Locate the cell with the specified text and output its [x, y] center coordinate. 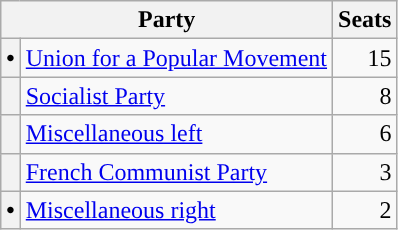
Union for a Popular Movement [176, 58]
Seats [365, 20]
Miscellaneous left [176, 134]
Socialist Party [176, 96]
8 [365, 96]
2 [365, 210]
15 [365, 58]
French Communist Party [176, 172]
6 [365, 134]
Miscellaneous right [176, 210]
3 [365, 172]
Party [167, 20]
